Output the (X, Y) coordinate of the center of the cell containing the given text.  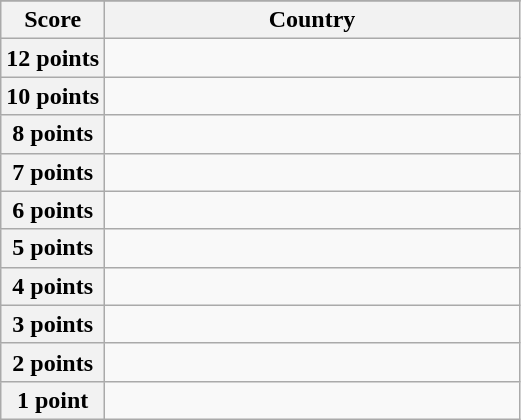
5 points (53, 248)
8 points (53, 134)
10 points (53, 96)
Score (53, 20)
7 points (53, 172)
1 point (53, 400)
4 points (53, 286)
12 points (53, 58)
6 points (53, 210)
Country (312, 20)
2 points (53, 362)
3 points (53, 324)
